Extract the [X, Y] coordinate from the center of the cell holding the provided text.  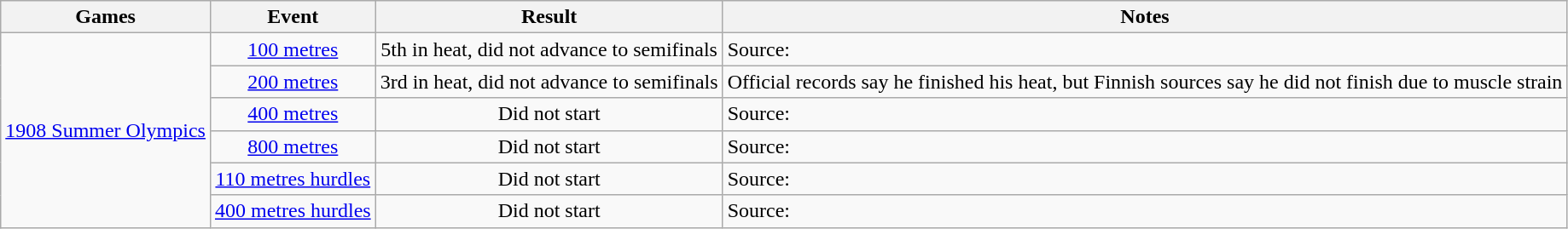
Games [106, 17]
110 metres hurdles [293, 179]
400 metres hurdles [293, 211]
400 metres [293, 114]
100 metres [293, 49]
1908 Summer Olympics [106, 130]
Notes [1145, 17]
Official records say he finished his heat, but Finnish sources say he did not finish due to muscle strain [1145, 82]
5th in heat, did not advance to semifinals [549, 49]
800 metres [293, 146]
Result [549, 17]
200 metres [293, 82]
3rd in heat, did not advance to semifinals [549, 82]
Event [293, 17]
